Pinpoint the cell where the given text exists, returning its (X, Y) midpoint coordinate. 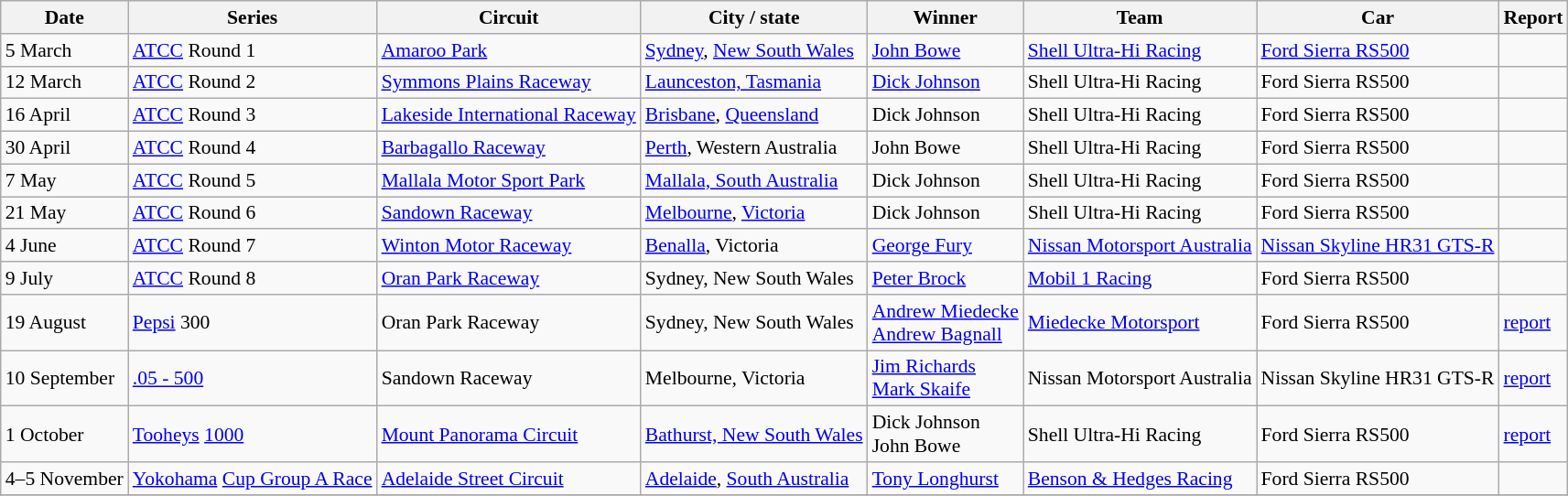
Pepsi 300 (253, 322)
Andrew MiedeckeAndrew Bagnall (946, 322)
Brisbane, Queensland (754, 115)
12 March (64, 82)
Adelaide Street Circuit (509, 479)
Yokohama Cup Group A Race (253, 479)
Date (64, 17)
ATCC Round 6 (253, 213)
Circuit (509, 17)
4 June (64, 246)
Mallala Motor Sport Park (509, 180)
10 September (64, 379)
Jim RichardsMark Skaife (946, 379)
Tooheys 1000 (253, 434)
21 May (64, 213)
Benalla, Victoria (754, 246)
Launceston, Tasmania (754, 82)
Series (253, 17)
Benson & Hedges Racing (1141, 479)
Amaroo Park (509, 50)
4–5 November (64, 479)
Mallala, South Australia (754, 180)
19 August (64, 322)
City / state (754, 17)
Dick JohnsonJohn Bowe (946, 434)
Lakeside International Raceway (509, 115)
Mount Panorama Circuit (509, 434)
ATCC Round 3 (253, 115)
9 July (64, 278)
ATCC Round 7 (253, 246)
Mobil 1 Racing (1141, 278)
30 April (64, 148)
Car (1379, 17)
Symmons Plains Raceway (509, 82)
.05 - 500 (253, 379)
Adelaide, South Australia (754, 479)
Peter Brock (946, 278)
ATCC Round 2 (253, 82)
7 May (64, 180)
Team (1141, 17)
Report (1534, 17)
Perth, Western Australia (754, 148)
Miedecke Motorsport (1141, 322)
ATCC Round 1 (253, 50)
ATCC Round 4 (253, 148)
ATCC Round 5 (253, 180)
George Fury (946, 246)
16 April (64, 115)
Tony Longhurst (946, 479)
1 October (64, 434)
Winton Motor Raceway (509, 246)
Bathurst, New South Wales (754, 434)
ATCC Round 8 (253, 278)
5 March (64, 50)
Winner (946, 17)
Barbagallo Raceway (509, 148)
